For the text-containing cell, return its midpoint in [X, Y] coordinate format. 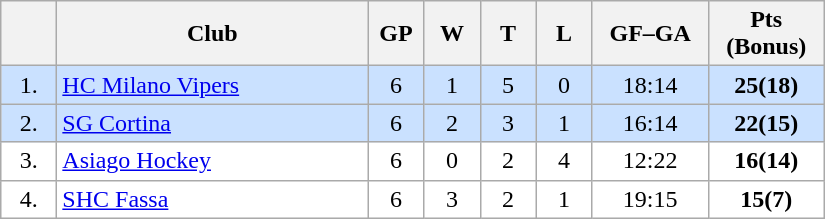
15(7) [766, 199]
SHC Fassa [212, 199]
18:14 [650, 85]
25(18) [766, 85]
SG Cortina [212, 123]
12:22 [650, 161]
GP [396, 34]
GF–GA [650, 34]
16(14) [766, 161]
5 [508, 85]
T [508, 34]
Asiago Hockey [212, 161]
HC Milano Vipers [212, 85]
19:15 [650, 199]
1. [29, 85]
Pts (Bonus) [766, 34]
4. [29, 199]
W [452, 34]
2. [29, 123]
22(15) [766, 123]
16:14 [650, 123]
Club [212, 34]
3. [29, 161]
4 [564, 161]
L [564, 34]
